For the text-containing cell, return its midpoint in (x, y) coordinate format. 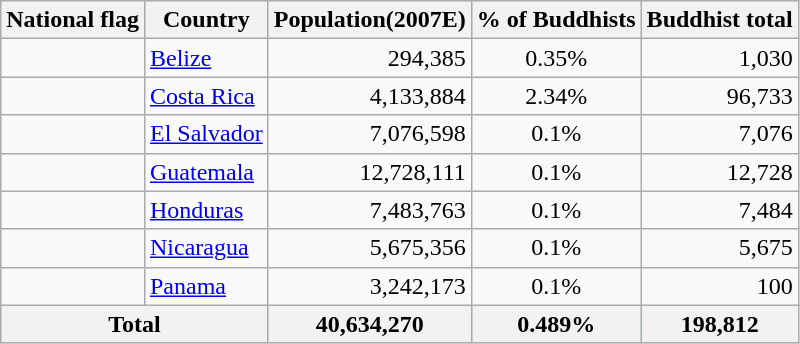
1,030 (720, 58)
Honduras (206, 210)
% of Buddhists (556, 20)
0.489% (556, 324)
7,483,763 (370, 210)
0.35% (556, 58)
National flag (73, 20)
96,733 (720, 96)
Buddhist total (720, 20)
294,385 (370, 58)
100 (720, 286)
Population(2007E) (370, 20)
Costa Rica (206, 96)
Panama (206, 286)
12,728 (720, 172)
7,076 (720, 134)
5,675 (720, 248)
Guatemala (206, 172)
Belize (206, 58)
198,812 (720, 324)
3,242,173 (370, 286)
Nicaragua (206, 248)
Country (206, 20)
40,634,270 (370, 324)
2.34% (556, 96)
4,133,884 (370, 96)
Total (134, 324)
12,728,111 (370, 172)
5,675,356 (370, 248)
El Salvador (206, 134)
7,484 (720, 210)
7,076,598 (370, 134)
